Provide the [X, Y] coordinate of the cell's center where the given text is located.  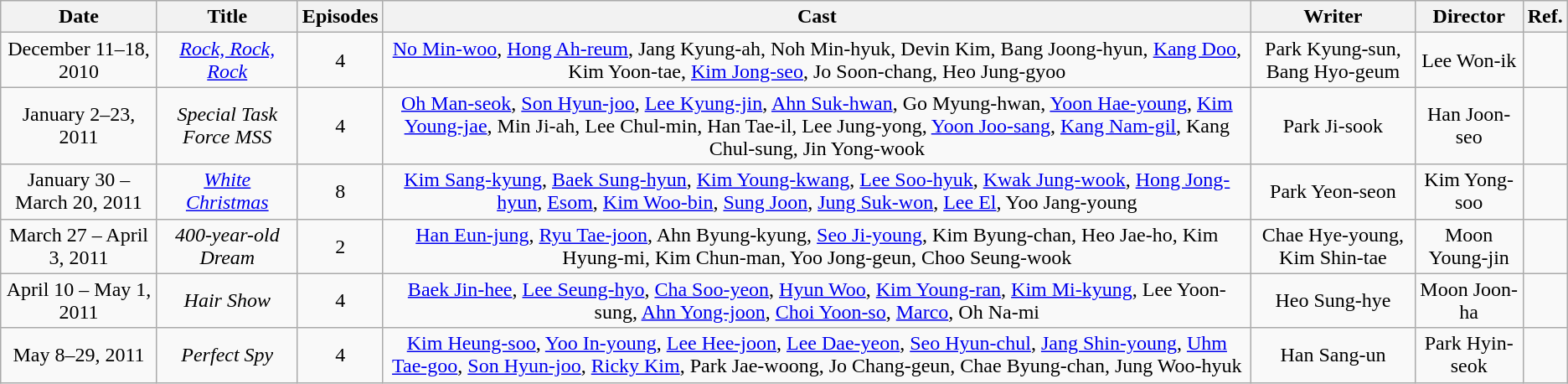
Han Joon-seo [1469, 126]
Han Sang-un [1333, 355]
May 8–29, 2011 [79, 355]
Title [227, 17]
Special Task Force MSS [227, 126]
Writer [1333, 17]
Han Eun-jung, Ryu Tae-joon, Ahn Byung-kyung, Seo Ji-young, Kim Byung-chan, Heo Jae-ho, Kim Hyung-mi, Kim Chun-man, Yoo Jong-geun, Choo Seung-wook [817, 246]
Cast [817, 17]
April 10 – May 1, 2011 [79, 300]
Moon Joon-ha [1469, 300]
Kim Yong-soo [1469, 191]
Perfect Spy [227, 355]
No Min-woo, Hong Ah-reum, Jang Kyung-ah, Noh Min-hyuk, Devin Kim, Bang Joong-hyun, Kang Doo, Kim Yoon-tae, Kim Jong-seo, Jo Soon-chang, Heo Jung-gyoo [817, 60]
Heo Sung-hye [1333, 300]
Hair Show [227, 300]
Park Hyin-seok [1469, 355]
White Christmas [227, 191]
Ref. [1545, 17]
Park Kyung-sun, Bang Hyo-geum [1333, 60]
Moon Young-jin [1469, 246]
January 2–23, 2011 [79, 126]
Director [1469, 17]
400-year-old Dream [227, 246]
Episodes [340, 17]
Park Ji-sook [1333, 126]
December 11–18, 2010 [79, 60]
Date [79, 17]
Park Yeon-seon [1333, 191]
Baek Jin-hee, Lee Seung-hyo, Cha Soo-yeon, Hyun Woo, Kim Young-ran, Kim Mi-kyung, Lee Yoon-sung, Ahn Yong-joon, Choi Yoon-so, Marco, Oh Na-mi [817, 300]
March 27 – April 3, 2011 [79, 246]
8 [340, 191]
Lee Won-ik [1469, 60]
January 30 –March 20, 2011 [79, 191]
2 [340, 246]
Chae Hye-young, Kim Shin-tae [1333, 246]
Rock, Rock, Rock [227, 60]
